Return (x, y) of the center of cell containing provided text 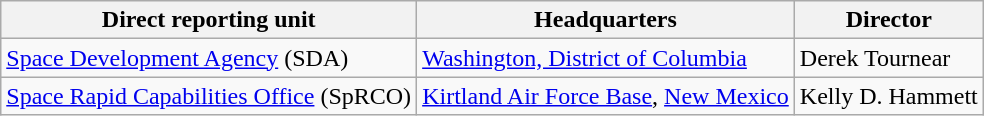
Headquarters (606, 20)
Kirtland Air Force Base, New Mexico (606, 96)
Washington, District of Columbia (606, 58)
Derek Tournear (888, 58)
Kelly D. Hammett (888, 96)
Direct reporting unit (209, 20)
Space Development Agency (SDA) (209, 58)
Director (888, 20)
Space Rapid Capabilities Office (SpRCO) (209, 96)
